Search for the cell housing the specified text and yield its [x, y] center coordinate. 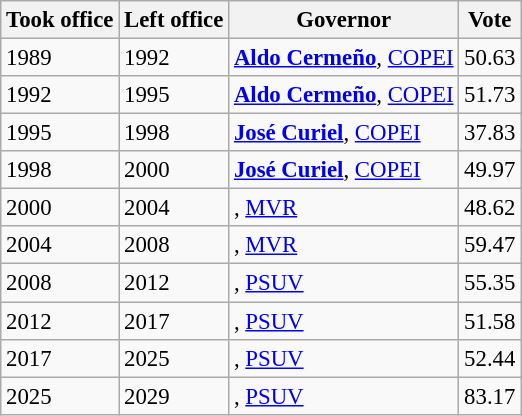
51.58 [490, 321]
Took office [60, 20]
2029 [174, 396]
49.97 [490, 170]
83.17 [490, 396]
52.44 [490, 358]
Vote [490, 20]
Left office [174, 20]
55.35 [490, 283]
48.62 [490, 208]
Governor [344, 20]
37.83 [490, 133]
50.63 [490, 58]
1989 [60, 58]
51.73 [490, 95]
59.47 [490, 245]
